Extract the (x, y) coordinate from the center of the cell holding the provided text.  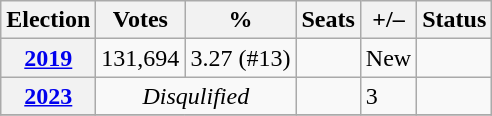
New (388, 58)
3.27 (#13) (240, 58)
2019 (48, 58)
2023 (48, 96)
Status (454, 20)
% (240, 20)
+/– (388, 20)
3 (388, 96)
Disqulified (196, 96)
Votes (140, 20)
Election (48, 20)
131,694 (140, 58)
Seats (328, 20)
